Scan for the cell matching the given text and deliver its [X, Y] coordinate at center. 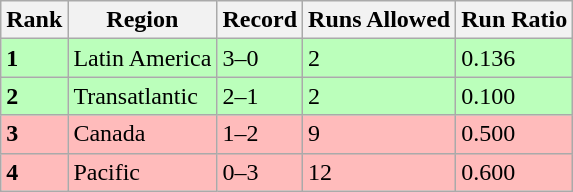
1–2 [260, 134]
1 [34, 58]
0.500 [514, 134]
0.600 [514, 172]
Run Ratio [514, 20]
Runs Allowed [380, 20]
0–3 [260, 172]
Record [260, 20]
9 [380, 134]
Pacific [142, 172]
0.100 [514, 96]
0.136 [514, 58]
Rank [34, 20]
4 [34, 172]
12 [380, 172]
2–1 [260, 96]
Latin America [142, 58]
Region [142, 20]
Canada [142, 134]
3–0 [260, 58]
3 [34, 134]
Transatlantic [142, 96]
